Extract the (X, Y) coordinate from the center of the cell holding the provided text.  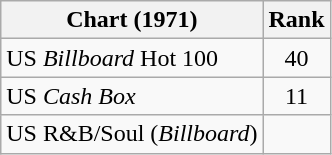
US Cash Box (132, 96)
Chart (1971) (132, 20)
Rank (296, 20)
11 (296, 96)
40 (296, 58)
US R&B/Soul (Billboard) (132, 134)
US Billboard Hot 100 (132, 58)
